Find where the given text appears and provide that cell's center as [x, y] coordinate. 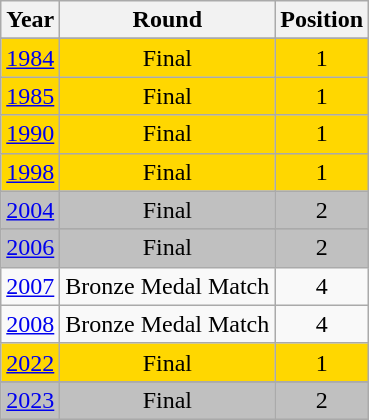
Position [322, 20]
2004 [30, 210]
2008 [30, 324]
2022 [30, 362]
Year [30, 20]
1998 [30, 172]
2007 [30, 286]
1984 [30, 58]
1990 [30, 134]
Round [168, 20]
2023 [30, 400]
1985 [30, 96]
2006 [30, 248]
